Provide the (X, Y) coordinate of the cell's center where the given text is located.  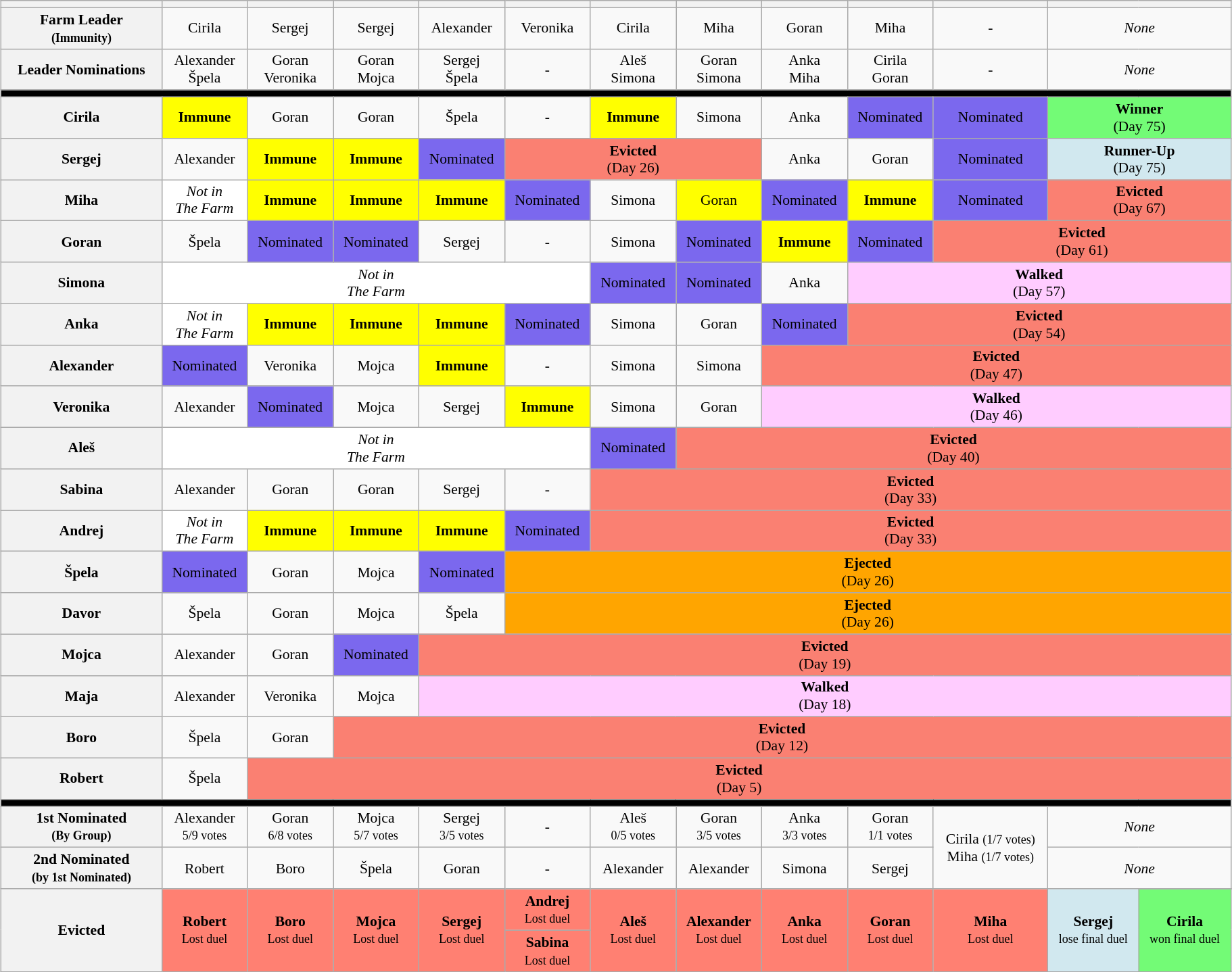
Evicted (Day 61) (1082, 242)
Aleš0/5 votes (633, 827)
Cirila (1/7 votes)Miha (1/7 votes) (991, 848)
Mojca5/7 votes (376, 827)
CirilaGoran (890, 69)
AlexanderŠpela (204, 69)
MojcaLost duel (376, 930)
Andrej (81, 531)
1st Nominated(By Group) (81, 827)
BoroLost duel (291, 930)
Alexander5/9 votes (204, 827)
Runner-Up (Day 75) (1140, 160)
AnkaMiha (805, 69)
SergejLost duel (461, 930)
2nd Nominated(by 1st Nominated) (81, 868)
Anka3/3 votes (805, 827)
AlešSimona (633, 69)
GoranLost duel (890, 930)
Farm Leader(Immunity) (81, 28)
Evicted (Day 12) (782, 738)
Evicted (Day 67) (1140, 200)
GoranSimona (719, 69)
Goran6/8 votes (291, 827)
Sergejlose final duel (1093, 930)
Cirilawon final duel (1185, 930)
Aleš (81, 449)
Walked (Day 18) (825, 696)
Evicted (Day 47) (996, 365)
Evicted (Day 26) (633, 160)
SergejŠpela (461, 69)
Evicted (Day 5) (739, 779)
Evicted (81, 930)
Sergej3/5 votes (461, 827)
Sabina (81, 489)
Davor (81, 614)
SabinaLost duel (548, 950)
Evicted (Day 54) (1039, 324)
Evicted (Day 40) (953, 449)
MihaLost duel (991, 930)
Walked (Day 46) (996, 407)
AlešLost duel (633, 930)
AnkaLost duel (805, 930)
Goran1/1 votes (890, 827)
Evicted (Day 19) (825, 654)
Maja (81, 696)
Goran3/5 votes (719, 827)
AndrejLost duel (548, 910)
AlexanderLost duel (719, 930)
GoranMojca (376, 69)
RobertLost duel (204, 930)
Winner (Day 75) (1140, 118)
Walked (Day 57) (1039, 283)
Leader Nominations (81, 69)
GoranVeronika (291, 69)
